Determine the (X, Y) coordinate at the center of the cell enclosing the given text.  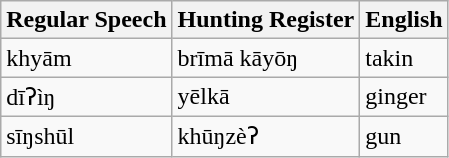
Hunting Register (266, 20)
brīmā kāyōŋ (266, 58)
gun (404, 136)
English (404, 20)
khyām (86, 58)
yēlkā (266, 97)
sīŋshūl (86, 136)
ginger (404, 97)
khūŋzèʔ (266, 136)
dīʔìŋ (86, 97)
Regular Speech (86, 20)
takin (404, 58)
